Search for the cell housing the specified text and yield its [x, y] center coordinate. 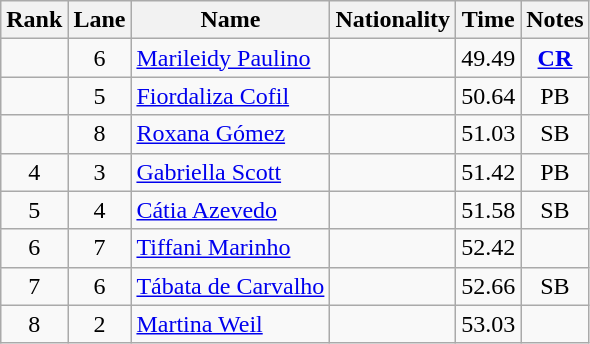
50.64 [488, 96]
2 [100, 324]
51.58 [488, 210]
51.03 [488, 134]
Cátia Azevedo [230, 210]
52.42 [488, 248]
Notes [555, 20]
Rank [34, 20]
Roxana Gómez [230, 134]
Fiordaliza Cofil [230, 96]
49.49 [488, 58]
Name [230, 20]
Martina Weil [230, 324]
Tábata de Carvalho [230, 286]
51.42 [488, 172]
Lane [100, 20]
53.03 [488, 324]
Gabriella Scott [230, 172]
Marileidy Paulino [230, 58]
52.66 [488, 286]
Tiffani Marinho [230, 248]
Nationality [393, 20]
Time [488, 20]
CR [555, 58]
3 [100, 172]
